For the text-containing cell, return its midpoint in [x, y] coordinate format. 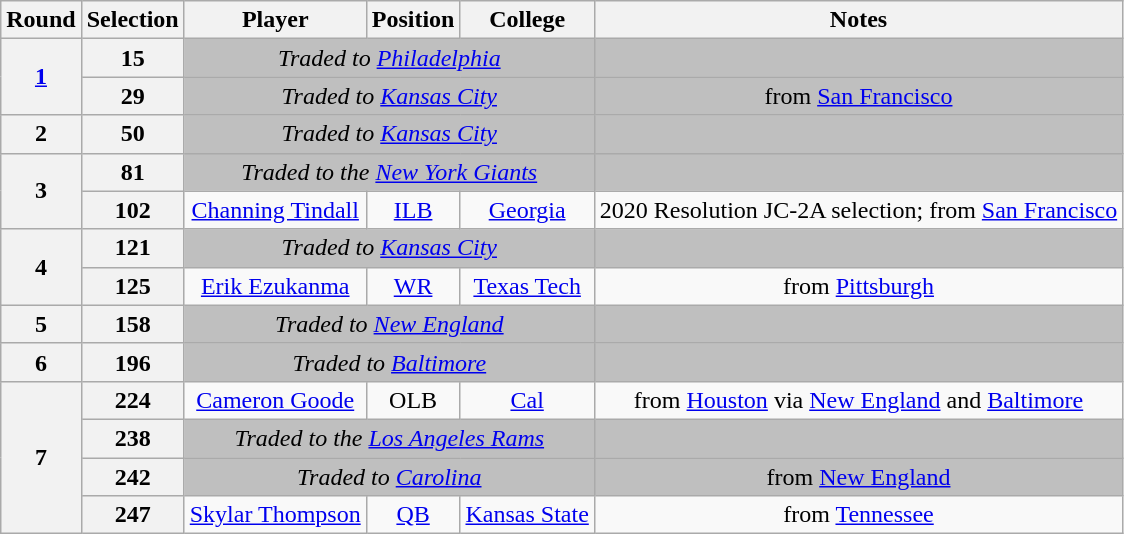
238 [132, 438]
Position [413, 20]
OLB [413, 400]
College [527, 20]
QB [413, 515]
247 [132, 515]
Traded to the Los Angeles Rams [389, 438]
Georgia [527, 210]
102 [132, 210]
Selection [132, 20]
196 [132, 362]
158 [132, 324]
Traded to New England [389, 324]
Traded to Philadelphia [389, 58]
from New England [858, 477]
from Houston via New England and Baltimore [858, 400]
Player [275, 20]
224 [132, 400]
Channing Tindall [275, 210]
Traded to Carolina [389, 477]
Cameron Goode [275, 400]
5 [41, 324]
WR [413, 286]
125 [132, 286]
2 [41, 134]
121 [132, 248]
Notes [858, 20]
81 [132, 172]
50 [132, 134]
Skylar Thompson [275, 515]
Erik Ezukanma [275, 286]
Kansas State [527, 515]
1 [41, 77]
Texas Tech [527, 286]
242 [132, 477]
Cal [527, 400]
Traded to the New York Giants [389, 172]
from Pittsburgh [858, 286]
ILB [413, 210]
Round [41, 20]
7 [41, 457]
Traded to Baltimore [389, 362]
15 [132, 58]
6 [41, 362]
3 [41, 191]
from San Francisco [858, 96]
4 [41, 267]
29 [132, 96]
from Tennessee [858, 515]
2020 Resolution JC-2A selection; from San Francisco [858, 210]
